Capture the cell that displays the provided text and extract its (X, Y) central coordinate. 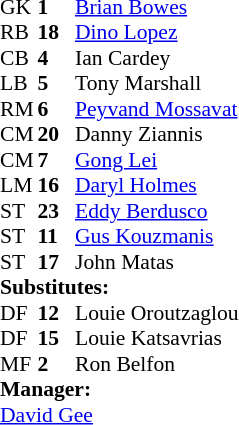
4 (57, 58)
7 (57, 160)
Ian Cardey (157, 58)
Eddy Berdusco (157, 211)
15 (57, 339)
Daryl Holmes (157, 185)
5 (57, 83)
CB (19, 58)
RB (19, 33)
Louie Katsavrias (157, 339)
20 (57, 135)
Gus Kouzmanis (157, 237)
18 (57, 33)
17 (57, 262)
LM (19, 185)
Louie Oroutzaglou (157, 313)
Tony Marshall (157, 83)
11 (57, 237)
MF (19, 364)
16 (57, 185)
LB (19, 83)
Danny Ziannis (157, 135)
Substitutes: (120, 287)
Dino Lopez (157, 33)
Manager: (120, 389)
RM (19, 109)
2 (57, 364)
Peyvand Mossavat (157, 109)
Ron Belfon (157, 364)
John Matas (157, 262)
Gong Lei (157, 160)
12 (57, 313)
6 (57, 109)
23 (57, 211)
